Pinpoint the cell where the given text exists, returning its [x, y] midpoint coordinate. 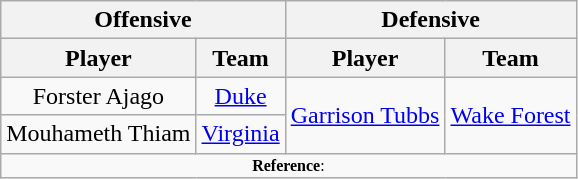
Defensive [430, 20]
Offensive [143, 20]
Wake Forest [510, 115]
Reference: [288, 165]
Mouhameth Thiam [98, 134]
Virginia [240, 134]
Duke [240, 96]
Forster Ajago [98, 96]
Garrison Tubbs [365, 115]
